Identify which cell holds the provided text, then report its (X, Y) central coordinate. 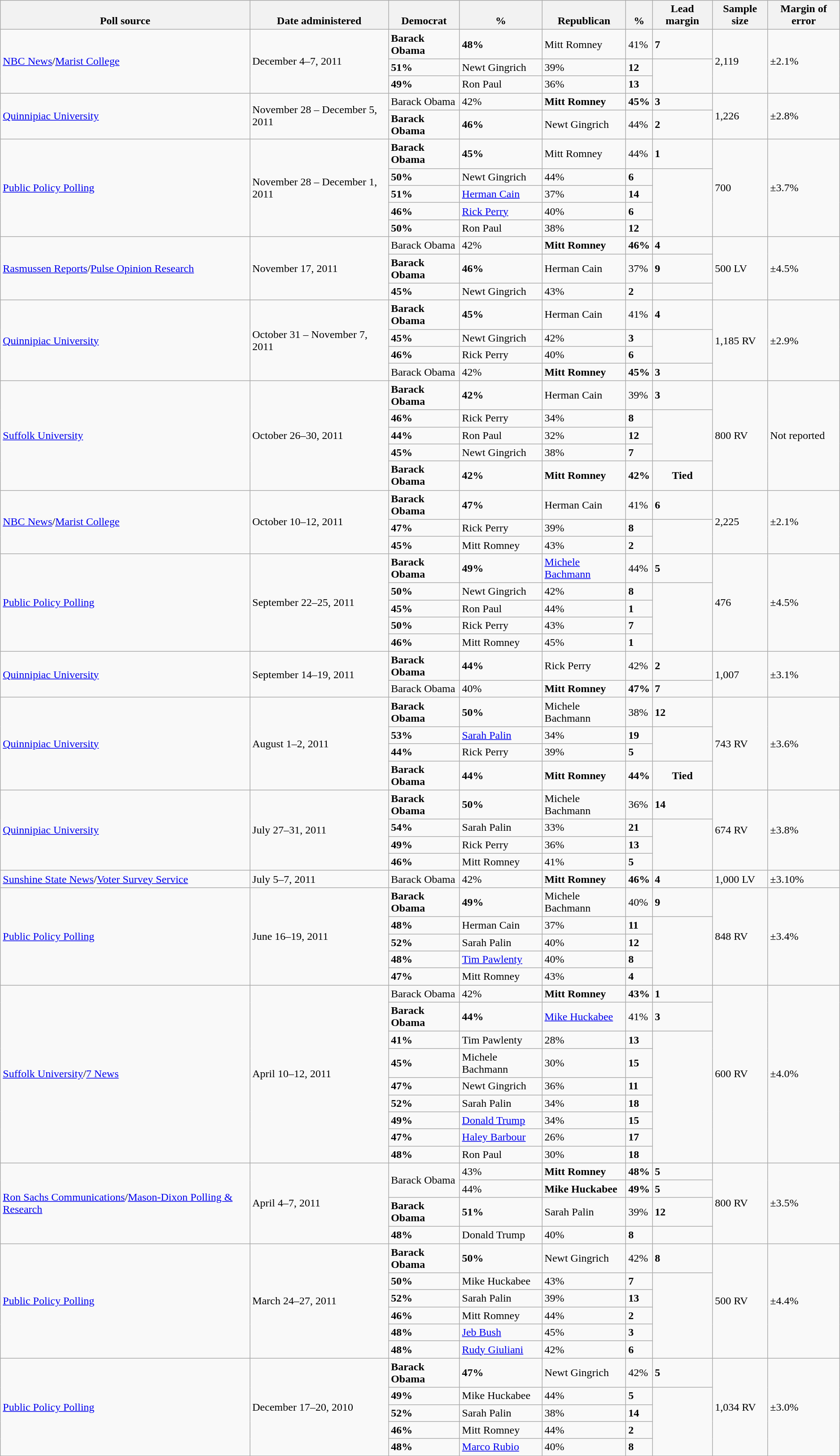
700 (740, 188)
2,225 (740, 522)
±3.4% (804, 936)
Jeb Bush (501, 1333)
Rasmussen Reports/Pulse Opinion Research (125, 268)
1,034 RV (740, 1407)
Republican (584, 15)
17 (639, 1137)
Suffolk University/7 News (125, 1074)
April 10–12, 2011 (319, 1074)
Margin of error (804, 15)
±3.1% (804, 674)
Rudy Giuliani (501, 1350)
December 17–20, 2010 (319, 1407)
Not reported (804, 435)
October 31 – November 7, 2011 (319, 340)
±3.7% (804, 188)
Sample size (740, 15)
Sunshine State News/Voter Survey Service (125, 879)
54% (424, 828)
28% (584, 1040)
±3.0% (804, 1407)
July 27–31, 2011 (319, 830)
1,000 LV (740, 879)
26% (584, 1137)
November 28 – December 1, 2011 (319, 188)
December 4–7, 2011 (319, 61)
±3.5% (804, 1203)
1,226 (740, 116)
Date administered (319, 15)
19 (639, 735)
June 16–19, 2011 (319, 936)
Ron Sachs Communications/Mason-Dixon Polling & Research (125, 1203)
±3.10% (804, 879)
July 5–7, 2011 (319, 879)
Democrat (424, 15)
Poll source (125, 15)
October 26–30, 2011 (319, 435)
Haley Barbour (501, 1137)
Lead margin (682, 15)
November 28 – December 5, 2011 (319, 116)
500 LV (740, 268)
500 RV (740, 1301)
August 1–2, 2011 (319, 744)
±3.8% (804, 830)
2,119 (740, 61)
±3.6% (804, 744)
±4.4% (804, 1301)
±2.9% (804, 340)
1,185 RV (740, 340)
September 14–19, 2011 (319, 674)
1,007 (740, 674)
October 10–12, 2011 (319, 522)
September 22–25, 2011 (319, 602)
743 RV (740, 744)
33% (584, 828)
848 RV (740, 936)
Suffolk University (125, 435)
476 (740, 602)
600 RV (740, 1074)
53% (424, 735)
21 (639, 828)
±4.0% (804, 1074)
±2.8% (804, 116)
April 4–7, 2011 (319, 1203)
674 RV (740, 830)
32% (584, 435)
November 17, 2011 (319, 268)
Marco Rubio (501, 1447)
March 24–27, 2011 (319, 1301)
